Identify which cell holds the provided text, then report its (x, y) central coordinate. 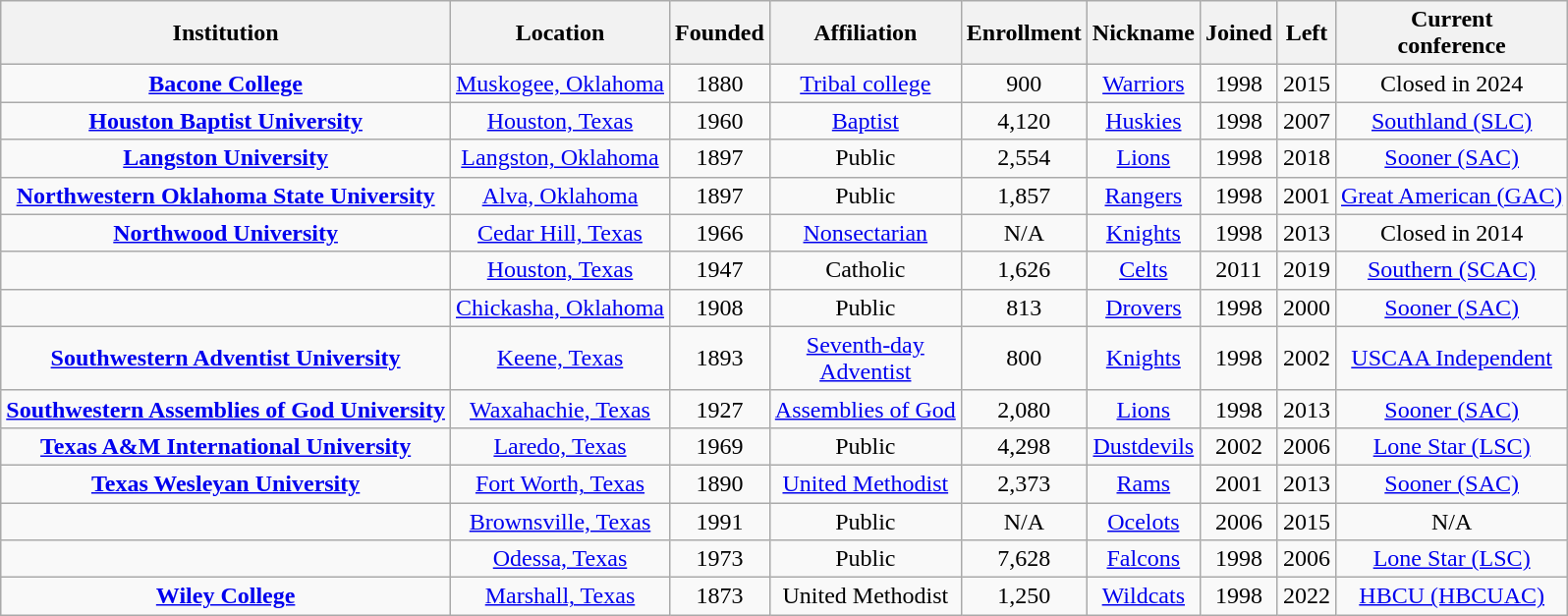
2,080 (1024, 409)
1969 (720, 446)
1960 (720, 121)
Closed in 2024 (1451, 84)
Langston University (226, 158)
4,120 (1024, 121)
Dustdevils (1144, 446)
1991 (720, 522)
2000 (1307, 308)
1947 (720, 270)
Northwood University (226, 233)
2018 (1307, 158)
Odessa, Texas (560, 559)
4,298 (1024, 446)
Cedar Hill, Texas (560, 233)
Northwestern Oklahoma State University (226, 196)
Southwestern Adventist University (226, 358)
Location (560, 33)
1,626 (1024, 270)
Texas A&M International University (226, 446)
Great American (GAC) (1451, 196)
HBCU (HBCUAC) (1451, 596)
Institution (226, 33)
1973 (720, 559)
Falcons (1144, 559)
Baptist (865, 121)
Joined (1238, 33)
Drovers (1144, 308)
Rangers (1144, 196)
Bacone College (226, 84)
Founded (720, 33)
1,250 (1024, 596)
Wiley College (226, 596)
Texas Wesleyan University (226, 483)
1927 (720, 409)
Marshall, Texas (560, 596)
Fort Worth, Texas (560, 483)
Wildcats (1144, 596)
800 (1024, 358)
2,554 (1024, 158)
Closed in 2014 (1451, 233)
Chickasha, Oklahoma (560, 308)
1,857 (1024, 196)
1880 (720, 84)
Rams (1144, 483)
813 (1024, 308)
2007 (1307, 121)
Celts (1144, 270)
Tribal college (865, 84)
900 (1024, 84)
1890 (720, 483)
1908 (720, 308)
Waxahachie, Texas (560, 409)
Warriors (1144, 84)
2011 (1238, 270)
Houston Baptist University (226, 121)
USCAA Independent (1451, 358)
Keene, Texas (560, 358)
7,628 (1024, 559)
1873 (720, 596)
Left (1307, 33)
Brownsville, Texas (560, 522)
Southern (SCAC) (1451, 270)
2019 (1307, 270)
Assemblies of God (865, 409)
Affiliation (865, 33)
Southland (SLC) (1451, 121)
Huskies (1144, 121)
2022 (1307, 596)
Nonsectarian (865, 233)
Langston, Oklahoma (560, 158)
Enrollment (1024, 33)
1966 (720, 233)
1893 (720, 358)
Laredo, Texas (560, 446)
Nickname (1144, 33)
Seventh-dayAdventist (865, 358)
Southwestern Assemblies of God University (226, 409)
Catholic (865, 270)
2,373 (1024, 483)
Muskogee, Oklahoma (560, 84)
Currentconference (1451, 33)
Alva, Oklahoma (560, 196)
Ocelots (1144, 522)
